Capture the cell that displays the provided text and extract its [X, Y] central coordinate. 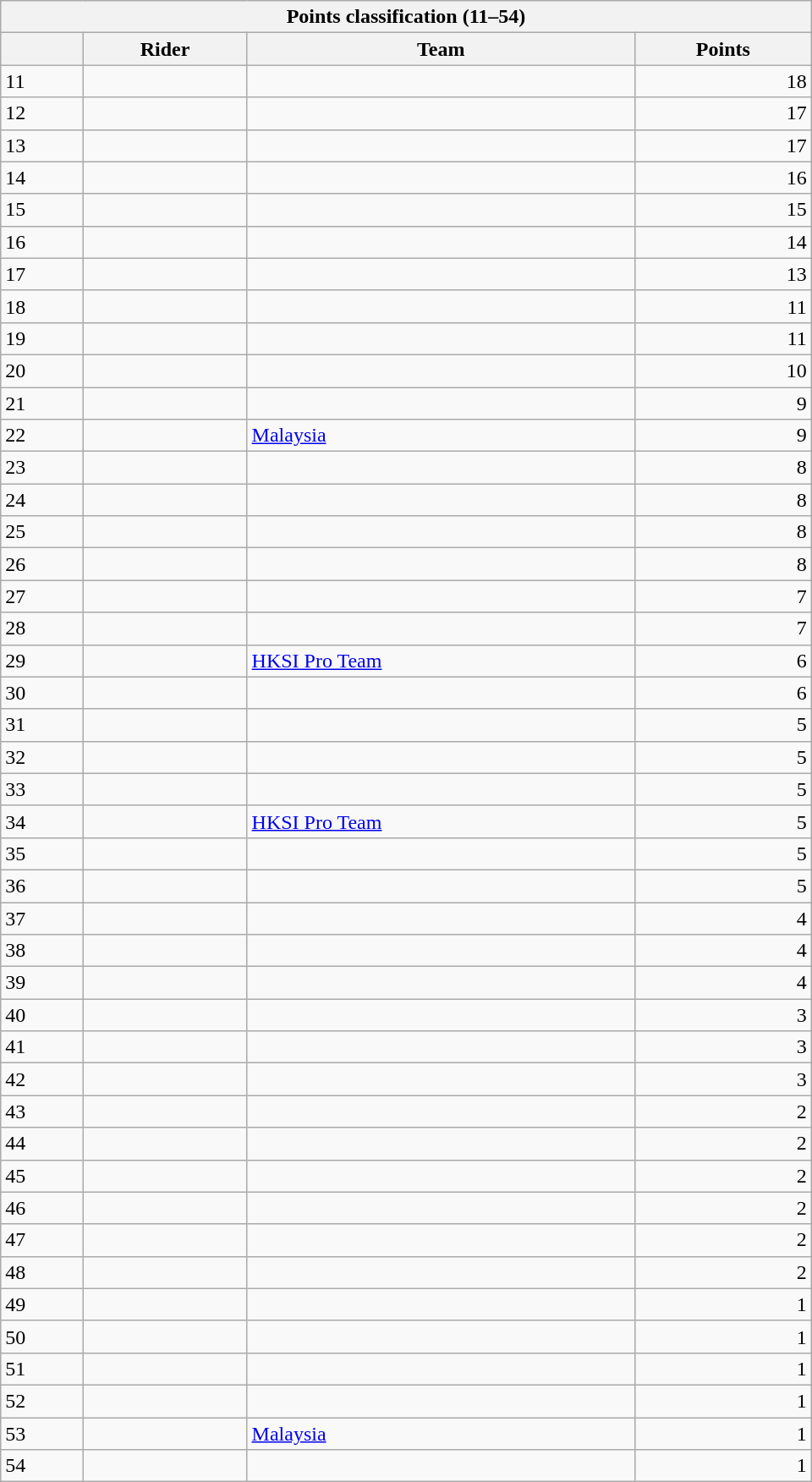
Rider [165, 49]
20 [42, 370]
48 [42, 1272]
19 [42, 338]
28 [42, 628]
34 [42, 821]
27 [42, 596]
54 [42, 1466]
43 [42, 1111]
47 [42, 1240]
33 [42, 789]
37 [42, 918]
49 [42, 1304]
32 [42, 757]
22 [42, 436]
10 [724, 370]
Points [724, 49]
42 [42, 1079]
52 [42, 1401]
46 [42, 1208]
Points classification (11–54) [406, 17]
44 [42, 1144]
39 [42, 983]
40 [42, 1015]
23 [42, 468]
12 [42, 113]
41 [42, 1047]
45 [42, 1176]
35 [42, 854]
25 [42, 532]
53 [42, 1434]
36 [42, 886]
50 [42, 1337]
24 [42, 500]
26 [42, 564]
Team [441, 49]
29 [42, 661]
21 [42, 403]
38 [42, 951]
30 [42, 693]
31 [42, 725]
51 [42, 1369]
